Provide the (x, y) coordinate of the cell's center where the given text is located.  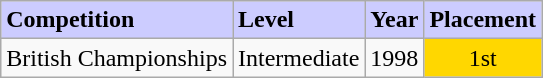
Competition (117, 20)
Placement (483, 20)
British Championships (117, 58)
1st (483, 58)
Level (298, 20)
1998 (394, 58)
Intermediate (298, 58)
Year (394, 20)
